For the text-containing cell, return its midpoint in (x, y) coordinate format. 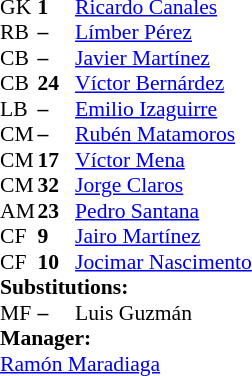
Víctor Bernárdez (164, 83)
Emilio Izaguirre (164, 109)
Límber Pérez (164, 33)
9 (57, 237)
Luis Guzmán (164, 313)
Jairo Martínez (164, 237)
17 (57, 160)
Rubén Matamoros (164, 135)
LB (19, 109)
Substitutions: (126, 287)
RB (19, 33)
Javier Martínez (164, 58)
MF (19, 313)
24 (57, 83)
23 (57, 211)
AM (19, 211)
32 (57, 185)
10 (57, 262)
Manager: (126, 339)
Pedro Santana (164, 211)
Víctor Mena (164, 160)
Jocimar Nascimento (164, 262)
Jorge Claros (164, 185)
